From the cell containing the given text, extract its center point as [x, y] coordinate. 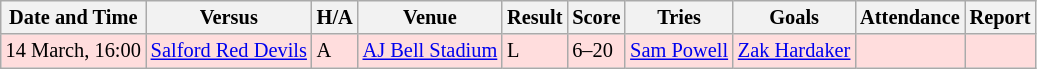
AJ Bell Stadium [430, 51]
Date and Time [74, 17]
Score [596, 17]
Sam Powell [679, 51]
Salford Red Devils [229, 51]
Zak Hardaker [794, 51]
14 March, 16:00 [74, 51]
Versus [229, 17]
Venue [430, 17]
L [534, 51]
6–20 [596, 51]
Report [1000, 17]
Goals [794, 17]
A [335, 51]
Result [534, 17]
Tries [679, 17]
H/A [335, 17]
Attendance [910, 17]
